Identify which cell holds the provided text, then report its [X, Y] central coordinate. 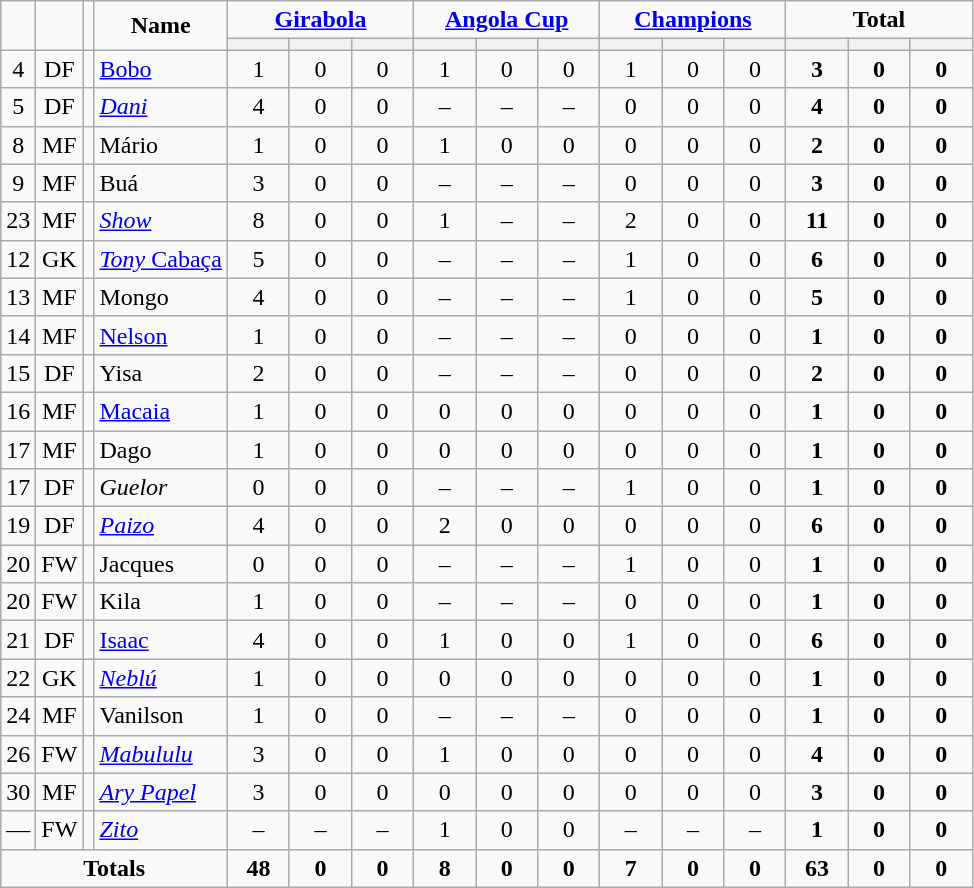
9 [18, 183]
Paizo [160, 526]
Dago [160, 449]
16 [18, 411]
Total [879, 20]
Nelson [160, 335]
24 [18, 716]
Macaia [160, 411]
48 [258, 868]
13 [18, 297]
Buá [160, 183]
26 [18, 754]
Name [160, 26]
23 [18, 221]
Mongo [160, 297]
19 [18, 526]
30 [18, 792]
Show [160, 221]
Bobo [160, 69]
Jacques [160, 564]
Isaac [160, 640]
22 [18, 678]
14 [18, 335]
Tony Cabaça [160, 259]
63 [817, 868]
Mário [160, 145]
Angola Cup [507, 20]
12 [18, 259]
Ary Papel [160, 792]
Yisa [160, 373]
Vanilson [160, 716]
Totals [114, 868]
Guelor [160, 488]
Mabululu [160, 754]
— [18, 830]
Kila [160, 602]
Girabola [320, 20]
Neblú [160, 678]
Zito [160, 830]
7 [631, 868]
11 [817, 221]
15 [18, 373]
21 [18, 640]
Champions [693, 20]
Dani [160, 107]
